Locate the cell with the specified text and output its (X, Y) center coordinate. 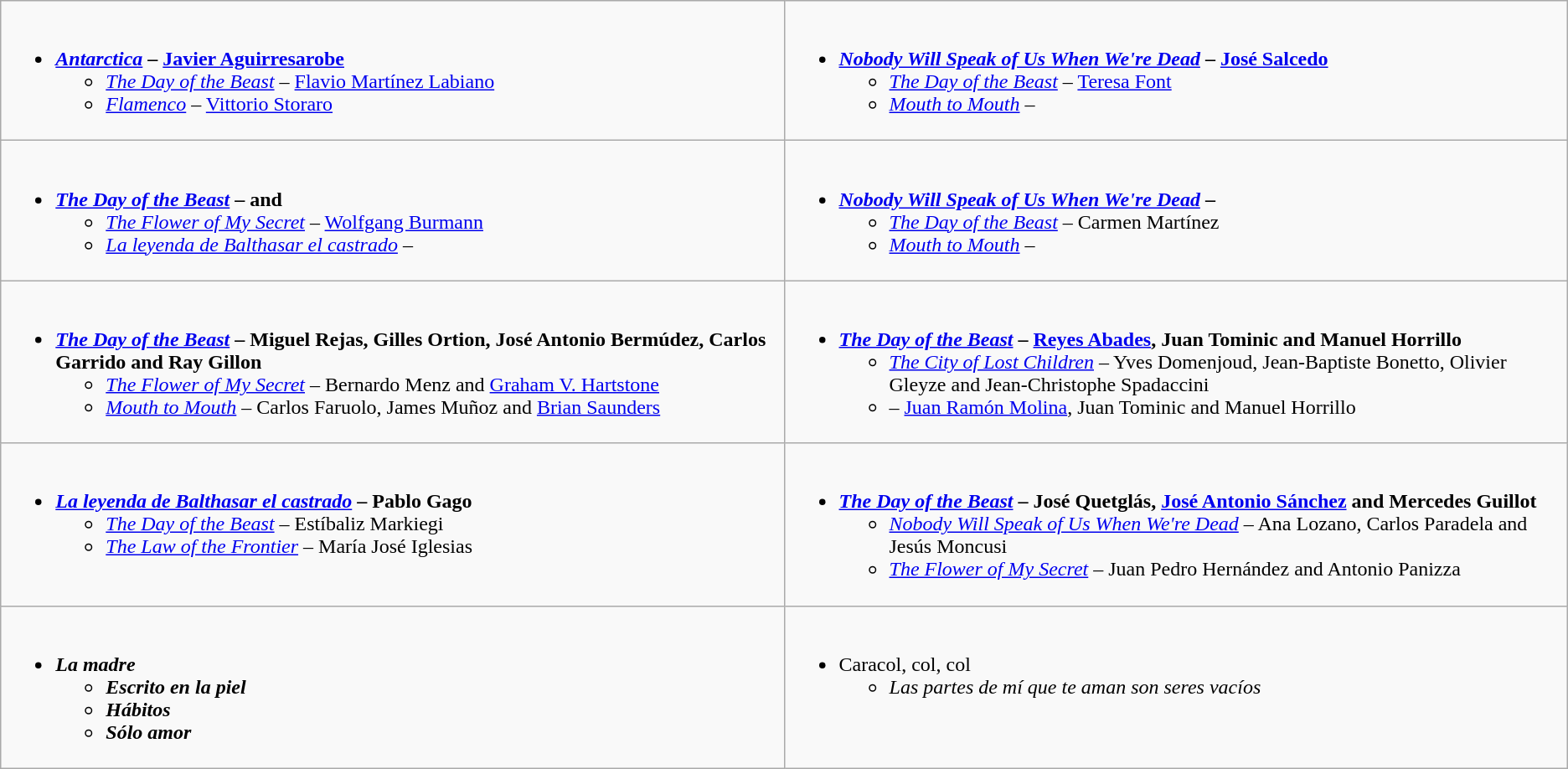
Caracol, col, colLas partes de mí que te aman son seres vacíos (1176, 687)
Nobody Will Speak of Us When We're Dead – José SalcedoThe Day of the Beast – Teresa FontMouth to Mouth – (1176, 70)
La madreEscrito en la pielHábitosSólo amor (392, 687)
The Day of the Beast – and The Flower of My Secret – Wolfgang BurmannLa leyenda de Balthasar el castrado – (392, 211)
Antarctica – Javier AguirresarobeThe Day of the Beast – Flavio Martínez LabianoFlamenco – Vittorio Storaro (392, 70)
La leyenda de Balthasar el castrado – Pablo GagoThe Day of the Beast – Estíbaliz MarkiegiThe Law of the Frontier – María José Iglesias (392, 524)
Nobody Will Speak of Us When We're Dead – The Day of the Beast – Carmen MartínezMouth to Mouth – (1176, 211)
